Pinpoint the cell where the given text exists, returning its (x, y) midpoint coordinate. 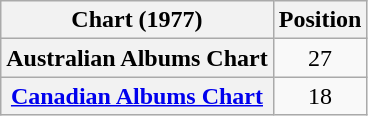
Canadian Albums Chart (137, 96)
27 (320, 58)
Position (320, 20)
Australian Albums Chart (137, 58)
18 (320, 96)
Chart (1977) (137, 20)
